Detect which cell encompasses the target text, then output its (x, y) center coordinate. 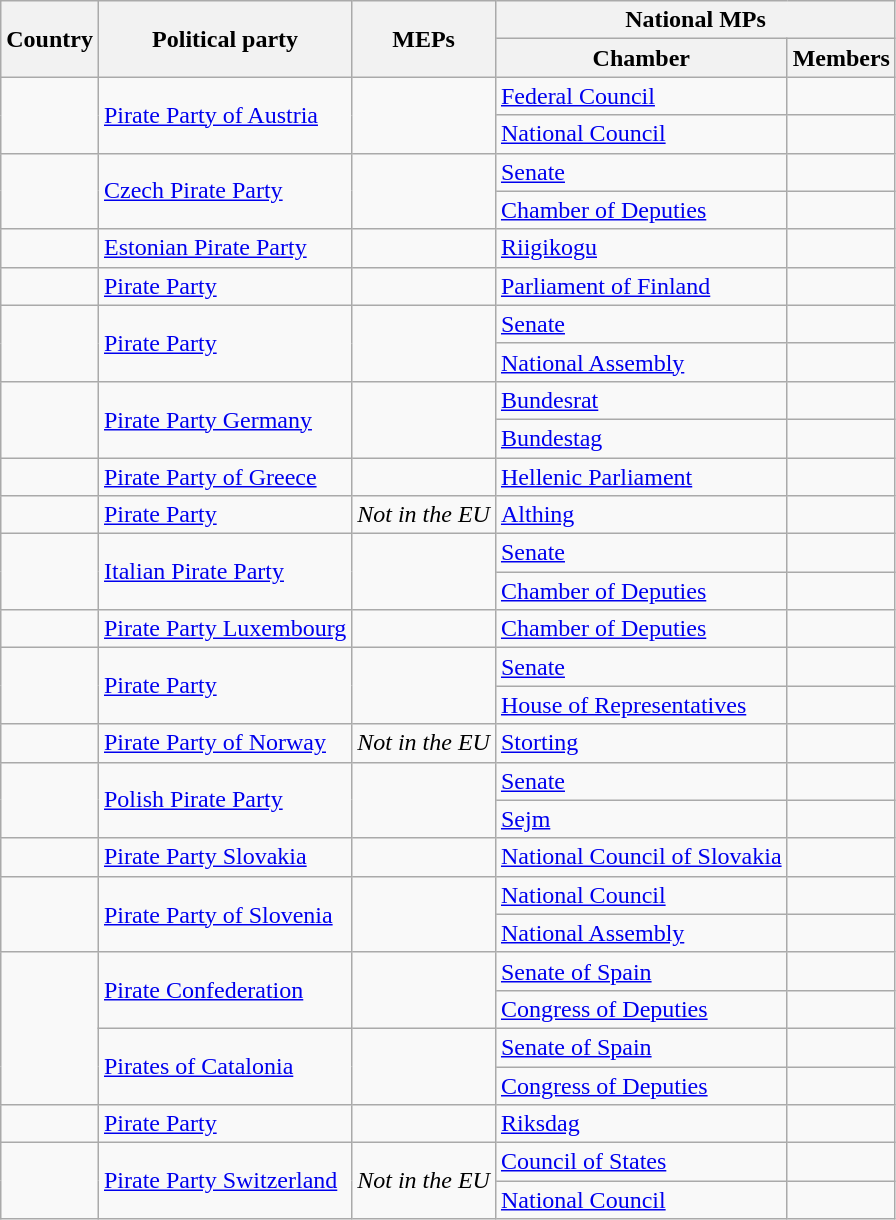
Riksdag (641, 1124)
Pirate Confederation (224, 990)
Althing (641, 515)
Pirate Party Germany (224, 419)
Council of States (641, 1162)
Pirate Party of Greece (224, 477)
National MPs (695, 20)
Pirate Party of Norway (224, 743)
Bundestag (641, 438)
Storting (641, 743)
Chamber (641, 58)
Italian Pirate Party (224, 572)
Federal Council (641, 96)
Pirate Party Switzerland (224, 1181)
Riigikogu (641, 248)
MEPs (424, 39)
Czech Pirate Party (224, 191)
Pirate Party Luxembourg (224, 629)
Hellenic Parliament (641, 477)
Members (841, 58)
Country (50, 39)
National Council of Slovakia (641, 857)
Pirate Party of Austria (224, 115)
Pirate Party of Slovenia (224, 914)
Parliament of Finland (641, 286)
House of Representatives (641, 705)
Bundesrat (641, 400)
Polish Pirate Party (224, 800)
Pirate Party Slovakia (224, 857)
Estonian Pirate Party (224, 248)
Political party (224, 39)
Sejm (641, 819)
Pirates of Catalonia (224, 1066)
